Scan for the cell matching the given text and deliver its [X, Y] coordinate at center. 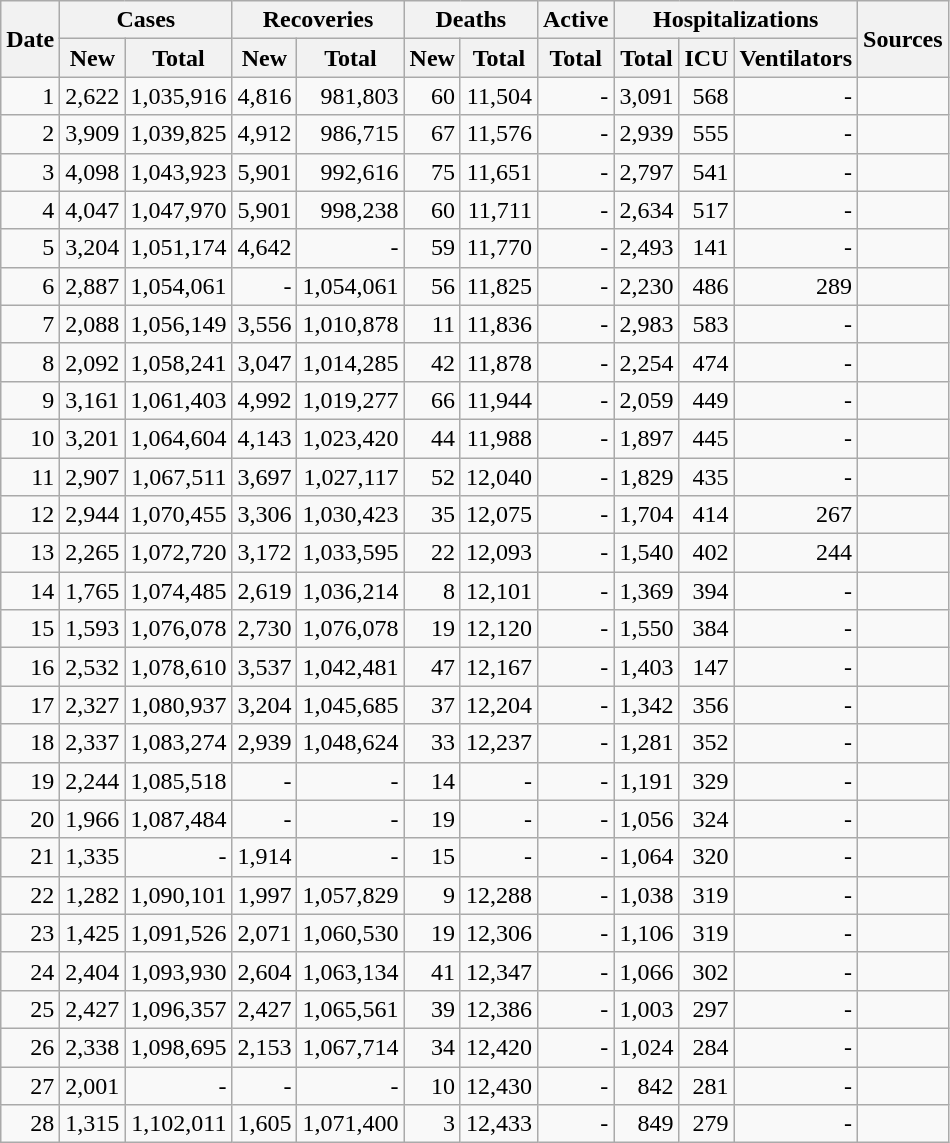
1,063,134 [350, 971]
992,616 [350, 172]
449 [706, 400]
1,027,117 [350, 477]
1,369 [646, 591]
568 [706, 96]
998,238 [350, 210]
1,071,400 [350, 1124]
1,014,285 [350, 362]
302 [706, 971]
16 [30, 667]
1,425 [92, 933]
2,983 [646, 324]
402 [706, 553]
26 [30, 1047]
1,765 [92, 591]
1,281 [646, 743]
981,803 [350, 96]
849 [646, 1124]
324 [706, 819]
141 [706, 248]
Date [30, 39]
3,909 [92, 134]
1,064,604 [178, 438]
17 [30, 705]
1,335 [92, 857]
1,066 [646, 971]
2,532 [92, 667]
11,988 [498, 438]
1,342 [646, 705]
445 [706, 438]
Deaths [470, 20]
842 [646, 1085]
4,098 [92, 172]
1,966 [92, 819]
555 [706, 134]
12,347 [498, 971]
41 [432, 971]
33 [432, 743]
1,897 [646, 438]
2,071 [264, 933]
25 [30, 1009]
Hospitalizations [736, 20]
2,887 [92, 286]
1,035,916 [178, 96]
11,878 [498, 362]
356 [706, 705]
1,605 [264, 1124]
1,315 [92, 1124]
2,622 [92, 96]
11,770 [498, 248]
2,265 [92, 553]
1,087,484 [178, 819]
3,201 [92, 438]
52 [432, 477]
11,944 [498, 400]
1,051,174 [178, 248]
37 [432, 705]
66 [432, 400]
1,091,526 [178, 933]
1,056,149 [178, 324]
1,060,530 [350, 933]
320 [706, 857]
1,042,481 [350, 667]
3,047 [264, 362]
4,047 [92, 210]
4,992 [264, 400]
1,030,423 [350, 515]
147 [706, 667]
1,080,937 [178, 705]
2,944 [92, 515]
75 [432, 172]
2,230 [646, 286]
2,604 [264, 971]
284 [706, 1047]
1,047,970 [178, 210]
2,059 [646, 400]
1,039,825 [178, 134]
2,404 [92, 971]
986,715 [350, 134]
1 [30, 96]
1,191 [646, 781]
1,078,610 [178, 667]
1,036,214 [350, 591]
2,493 [646, 248]
267 [796, 515]
12,101 [498, 591]
12,204 [498, 705]
7 [30, 324]
3,161 [92, 400]
1,010,878 [350, 324]
2 [30, 134]
34 [432, 1047]
1,083,274 [178, 743]
1,024 [646, 1047]
1,106 [646, 933]
Ventilators [796, 58]
67 [432, 134]
329 [706, 781]
1,096,357 [178, 1009]
4,642 [264, 248]
3,556 [264, 324]
2,797 [646, 172]
1,043,923 [178, 172]
4,912 [264, 134]
1,282 [92, 895]
44 [432, 438]
11,825 [498, 286]
1,090,101 [178, 895]
24 [30, 971]
12,306 [498, 933]
12,386 [498, 1009]
2,337 [92, 743]
28 [30, 1124]
1,057,829 [350, 895]
435 [706, 477]
541 [706, 172]
47 [432, 667]
1,048,624 [350, 743]
486 [706, 286]
20 [30, 819]
21 [30, 857]
3,306 [264, 515]
1,093,930 [178, 971]
1,067,511 [178, 477]
1,061,403 [178, 400]
1,085,518 [178, 781]
1,403 [646, 667]
2,088 [92, 324]
12 [30, 515]
1,045,685 [350, 705]
11,651 [498, 172]
1,065,561 [350, 1009]
11,504 [498, 96]
Active [575, 20]
2,634 [646, 210]
35 [432, 515]
279 [706, 1124]
12,120 [498, 629]
2,153 [264, 1047]
2,338 [92, 1047]
517 [706, 210]
12,075 [498, 515]
1,102,011 [178, 1124]
12,167 [498, 667]
13 [30, 553]
42 [432, 362]
12,430 [498, 1085]
12,420 [498, 1047]
12,433 [498, 1124]
2,001 [92, 1085]
12,040 [498, 477]
5 [30, 248]
Recoveries [318, 20]
2,327 [92, 705]
27 [30, 1085]
Cases [146, 20]
394 [706, 591]
2,092 [92, 362]
4,816 [264, 96]
1,098,695 [178, 1047]
244 [796, 553]
3,537 [264, 667]
2,730 [264, 629]
1,003 [646, 1009]
414 [706, 515]
1,704 [646, 515]
1,540 [646, 553]
1,023,420 [350, 438]
1,550 [646, 629]
352 [706, 743]
12,237 [498, 743]
1,064 [646, 857]
3,091 [646, 96]
59 [432, 248]
18 [30, 743]
12,093 [498, 553]
384 [706, 629]
1,914 [264, 857]
11,576 [498, 134]
474 [706, 362]
289 [796, 286]
39 [432, 1009]
2,244 [92, 781]
Sources [904, 39]
12,288 [498, 895]
1,038 [646, 895]
4,143 [264, 438]
1,074,485 [178, 591]
1,997 [264, 895]
11,836 [498, 324]
3,172 [264, 553]
56 [432, 286]
11,711 [498, 210]
1,058,241 [178, 362]
1,033,595 [350, 553]
23 [30, 933]
1,067,714 [350, 1047]
1,072,720 [178, 553]
297 [706, 1009]
583 [706, 324]
2,907 [92, 477]
ICU [706, 58]
281 [706, 1085]
6 [30, 286]
3,697 [264, 477]
2,254 [646, 362]
1,070,455 [178, 515]
1,019,277 [350, 400]
1,056 [646, 819]
1,593 [92, 629]
2,619 [264, 591]
4 [30, 210]
1,829 [646, 477]
